Extract the (x, y) coordinate from the center of the cell holding the provided text.  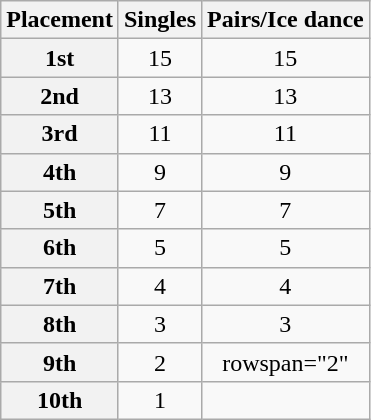
Singles (160, 20)
2nd (60, 96)
3rd (60, 134)
7th (60, 286)
1 (160, 400)
4th (60, 172)
8th (60, 324)
5th (60, 210)
Pairs/Ice dance (286, 20)
1st (60, 58)
9th (60, 362)
Placement (60, 20)
rowspan="2" (286, 362)
10th (60, 400)
2 (160, 362)
6th (60, 248)
